Locate the cell with the specified text and output its [X, Y] center coordinate. 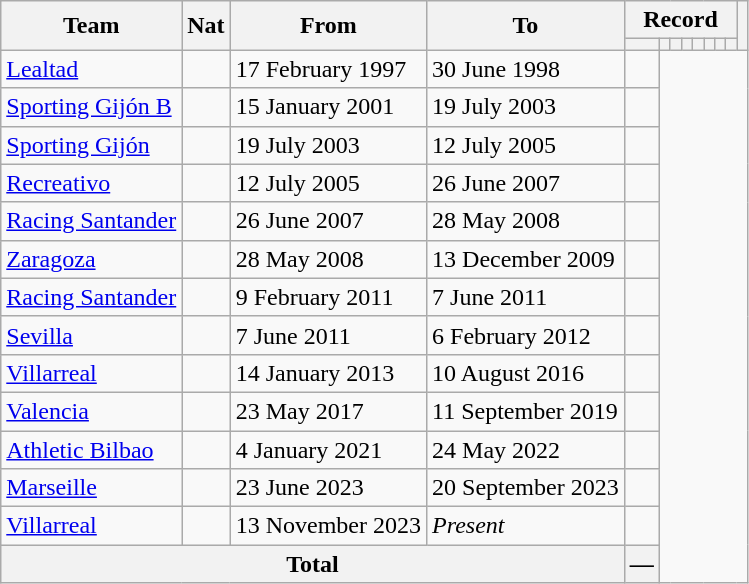
6 February 2012 [526, 335]
14 January 2013 [328, 373]
Lealtad [92, 69]
Present [526, 526]
23 May 2017 [328, 411]
17 February 1997 [328, 69]
Record [680, 20]
Team [92, 26]
— [642, 564]
11 September 2019 [526, 411]
Sporting Gijón B [92, 107]
From [328, 26]
15 January 2001 [328, 107]
Sevilla [92, 335]
Sporting Gijón [92, 145]
23 June 2023 [328, 488]
20 September 2023 [526, 488]
Athletic Bilbao [92, 449]
Total [312, 564]
Nat [206, 26]
9 February 2011 [328, 297]
13 November 2023 [328, 526]
Valencia [92, 411]
To [526, 26]
13 December 2009 [526, 259]
Recreativo [92, 183]
30 June 1998 [526, 69]
24 May 2022 [526, 449]
Marseille [92, 488]
Zaragoza [92, 259]
10 August 2016 [526, 373]
4 January 2021 [328, 449]
